Output the (X, Y) coordinate of the center of the cell containing the given text.  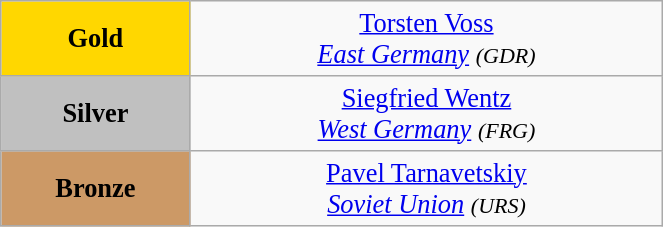
Siegfried WentzWest Germany (FRG) (426, 112)
Bronze (96, 188)
Pavel TarnavetskiySoviet Union (URS) (426, 188)
Silver (96, 112)
Torsten VossEast Germany (GDR) (426, 38)
Gold (96, 38)
